Search for the cell housing the specified text and yield its [X, Y] center coordinate. 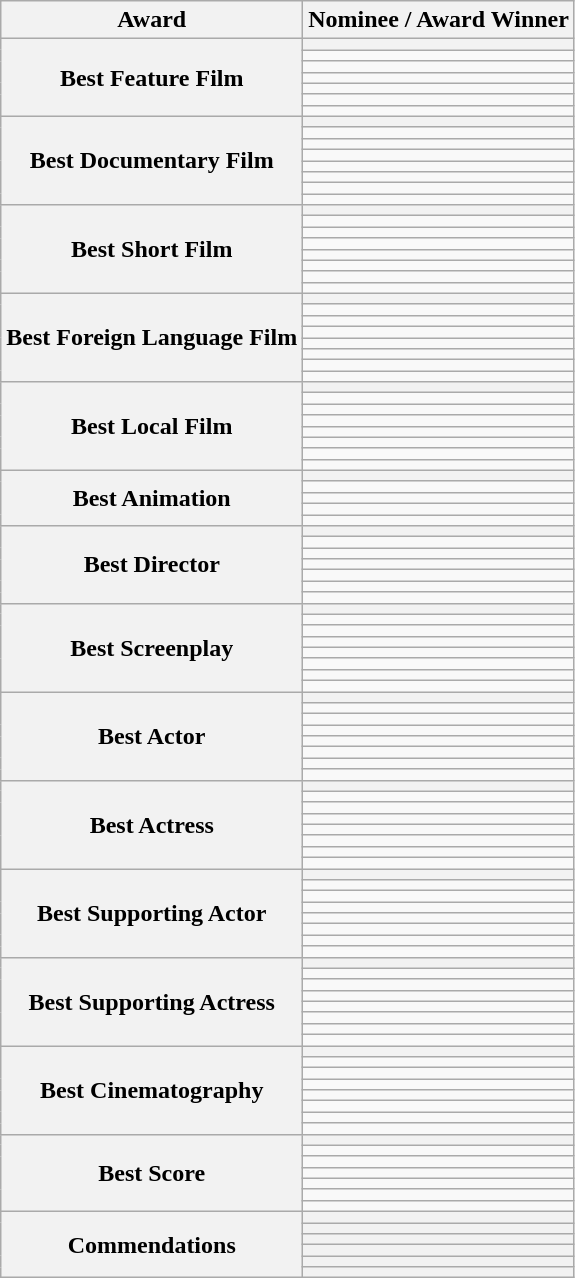
Award [152, 20]
Best Actor [152, 736]
Best Screenplay [152, 647]
Best Score [152, 1172]
Best Local Film [152, 426]
Best Cinematography [152, 1090]
Nominee / Award Winner [439, 20]
Best Short Film [152, 249]
Best Feature Film [152, 78]
Best Supporting Actress [152, 1001]
Best Documentary Film [152, 160]
Commendations [152, 1244]
Best Supporting Actor [152, 912]
Best Foreign Language Film [152, 337]
Best Animation [152, 498]
Best Director [152, 564]
Best Actress [152, 824]
